From the cell containing the given text, extract its center point as (X, Y) coordinate. 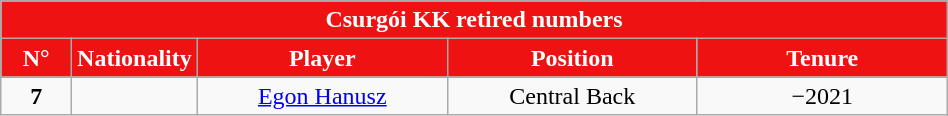
N° (36, 58)
Central Back (572, 96)
Csurgói KK retired numbers (474, 20)
Tenure (822, 58)
Player (322, 58)
Egon Hanusz (322, 96)
Position (572, 58)
−2021 (822, 96)
Nationality (135, 58)
7 (36, 96)
